Identify which cell holds the provided text, then report its (x, y) central coordinate. 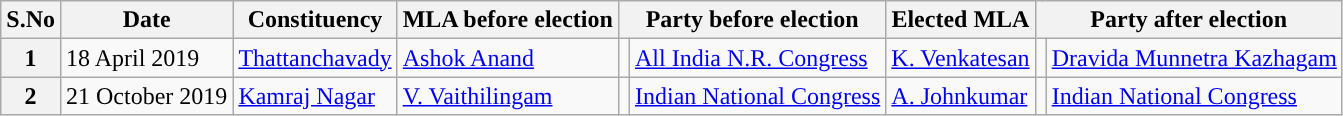
21 October 2019 (146, 96)
All India N.R. Congress (757, 58)
Ashok Anand (508, 58)
Party before election (752, 20)
S.No (31, 20)
A. Johnkumar (960, 96)
2 (31, 96)
Party after election (1188, 20)
MLA before election (508, 20)
Elected MLA (960, 20)
Dravida Munnetra Kazhagam (1194, 58)
K. Venkatesan (960, 58)
Kamraj Nagar (315, 96)
1 (31, 58)
Constituency (315, 20)
18 April 2019 (146, 58)
Date (146, 20)
Thattanchavady (315, 58)
V. Vaithilingam (508, 96)
